Determine the [x, y] coordinate at the center of the cell enclosing the given text.  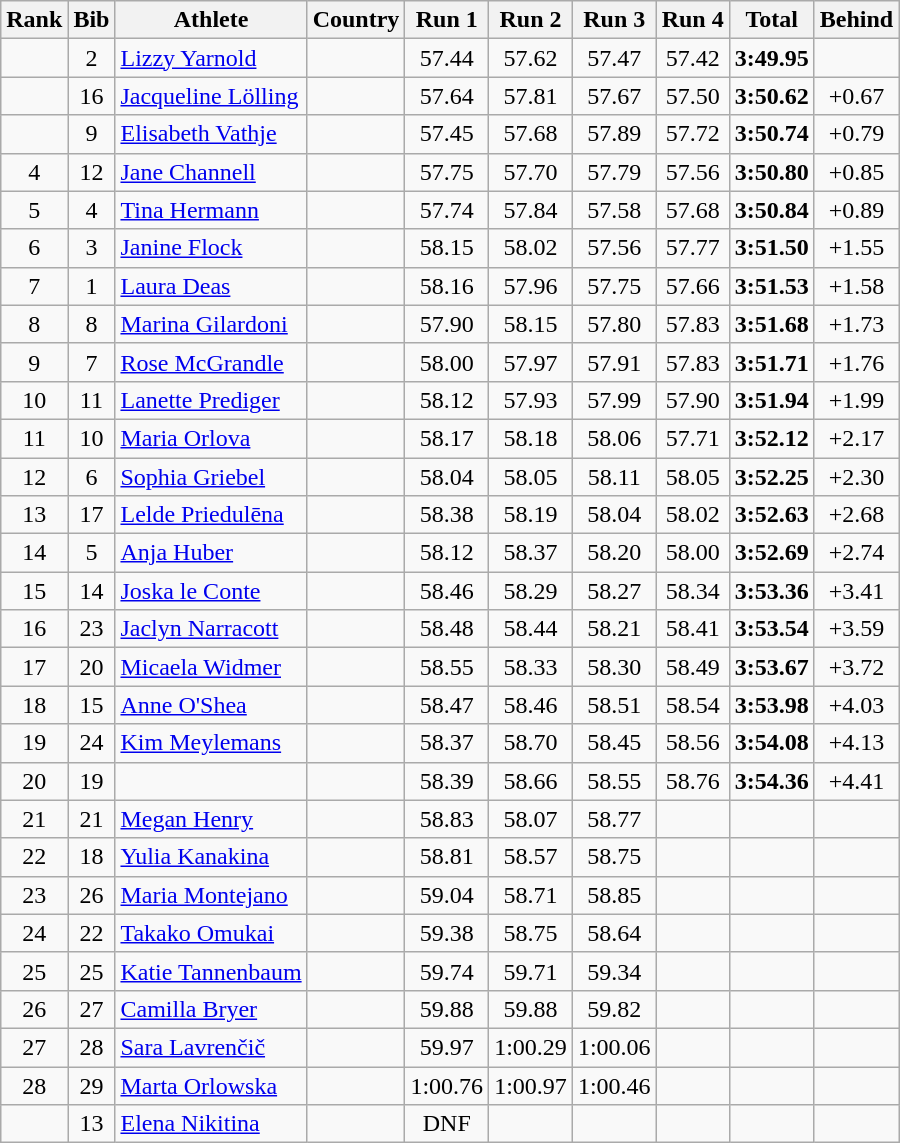
57.79 [614, 172]
58.48 [447, 629]
3:50.80 [772, 172]
Lelde Priedulēna [211, 515]
57.96 [531, 286]
Run 3 [614, 20]
58.19 [531, 515]
57.50 [692, 96]
1:00.76 [447, 1085]
58.34 [692, 591]
Elisabeth Vathje [211, 134]
57.62 [531, 58]
58.70 [531, 743]
58.27 [614, 591]
+3.59 [856, 629]
58.64 [614, 933]
57.93 [531, 400]
3:52.12 [772, 438]
Joska le Conte [211, 591]
58.56 [692, 743]
29 [92, 1085]
3:53.36 [772, 591]
58.30 [614, 667]
Tina Hermann [211, 210]
58.44 [531, 629]
58.39 [447, 781]
58.21 [614, 629]
+3.41 [856, 591]
58.81 [447, 857]
Janine Flock [211, 248]
59.04 [447, 895]
+2.68 [856, 515]
Elena Nikitina [211, 1124]
58.51 [614, 705]
58.20 [614, 553]
Jaclyn Narracott [211, 629]
+3.72 [856, 667]
57.72 [692, 134]
3:53.67 [772, 667]
59.97 [447, 1047]
Katie Tannenbaum [211, 971]
3:54.36 [772, 781]
+1.99 [856, 400]
57.89 [614, 134]
58.71 [531, 895]
57.84 [531, 210]
58.06 [614, 438]
58.83 [447, 819]
Anne O'Shea [211, 705]
58.29 [531, 591]
57.71 [692, 438]
+2.74 [856, 553]
Behind [856, 20]
58.54 [692, 705]
+1.55 [856, 248]
Jacqueline Lölling [211, 96]
57.81 [531, 96]
58.41 [692, 629]
1:00.29 [531, 1047]
3:52.25 [772, 477]
Camilla Bryer [211, 1009]
57.91 [614, 362]
3:51.53 [772, 286]
58.17 [447, 438]
1:00.97 [531, 1085]
1:00.06 [614, 1047]
Run 4 [692, 20]
58.85 [614, 895]
58.11 [614, 477]
+2.17 [856, 438]
+0.89 [856, 210]
Lanette Prediger [211, 400]
57.47 [614, 58]
1:00.46 [614, 1085]
+0.67 [856, 96]
57.67 [614, 96]
3:51.94 [772, 400]
3:54.08 [772, 743]
Lizzy Yarnold [211, 58]
58.45 [614, 743]
57.77 [692, 248]
DNF [447, 1124]
Laura Deas [211, 286]
58.33 [531, 667]
1 [92, 286]
Run 2 [531, 20]
+1.73 [856, 324]
Megan Henry [211, 819]
3:52.69 [772, 553]
Anja Huber [211, 553]
+1.58 [856, 286]
3:50.62 [772, 96]
58.47 [447, 705]
59.74 [447, 971]
+2.30 [856, 477]
59.34 [614, 971]
+4.41 [856, 781]
58.77 [614, 819]
58.57 [531, 857]
+4.13 [856, 743]
Takako Omukai [211, 933]
+4.03 [856, 705]
Marta Orlowska [211, 1085]
3:50.84 [772, 210]
58.07 [531, 819]
Micaela Widmer [211, 667]
Country [356, 20]
58.18 [531, 438]
Marina Gilardoni [211, 324]
Rose McGrandle [211, 362]
57.66 [692, 286]
58.38 [447, 515]
58.66 [531, 781]
Sophia Griebel [211, 477]
57.74 [447, 210]
3 [92, 248]
57.44 [447, 58]
57.70 [531, 172]
58.49 [692, 667]
3:51.68 [772, 324]
Run 1 [447, 20]
Kim Meylemans [211, 743]
Yulia Kanakina [211, 857]
2 [92, 58]
57.42 [692, 58]
3:49.95 [772, 58]
3:51.50 [772, 248]
Maria Montejano [211, 895]
Maria Orlova [211, 438]
57.64 [447, 96]
57.45 [447, 134]
3:50.74 [772, 134]
Jane Channell [211, 172]
57.80 [614, 324]
58.76 [692, 781]
Rank [34, 20]
57.99 [614, 400]
3:53.54 [772, 629]
Sara Lavrenčič [211, 1047]
+1.76 [856, 362]
+0.85 [856, 172]
3:52.63 [772, 515]
58.16 [447, 286]
3:53.98 [772, 705]
Total [772, 20]
Athlete [211, 20]
57.97 [531, 362]
59.82 [614, 1009]
3:51.71 [772, 362]
+0.79 [856, 134]
57.58 [614, 210]
59.71 [531, 971]
59.38 [447, 933]
Bib [92, 20]
